Determine the (X, Y) coordinate at the center of the cell enclosing the given text.  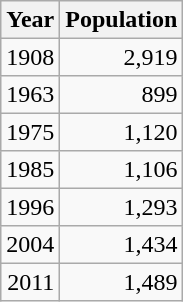
2011 (30, 282)
1,106 (122, 170)
1,434 (122, 244)
1908 (30, 56)
1,293 (122, 206)
1,489 (122, 282)
1963 (30, 94)
1975 (30, 132)
1,120 (122, 132)
2,919 (122, 56)
1996 (30, 206)
1985 (30, 170)
Population (122, 20)
Year (30, 20)
2004 (30, 244)
899 (122, 94)
